Scan for the cell matching the given text and deliver its (x, y) coordinate at center. 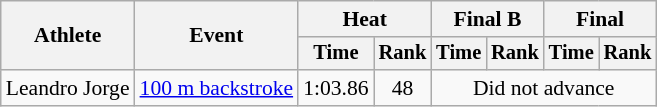
100 m backstroke (217, 88)
1:03.86 (336, 88)
Final (600, 19)
Did not advance (544, 88)
Heat (364, 19)
Event (217, 36)
48 (403, 88)
Leandro Jorge (68, 88)
Final B (487, 19)
Athlete (68, 36)
